Determine the (X, Y) coordinate at the center of the cell enclosing the given text.  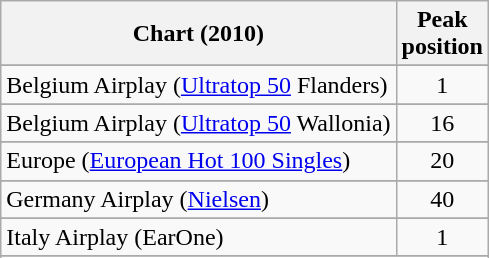
Peakposition (442, 34)
Italy Airplay (EarOne) (198, 237)
Belgium Airplay (Ultratop 50 Flanders) (198, 85)
Germany Airplay (Nielsen) (198, 199)
20 (442, 161)
40 (442, 199)
Chart (2010) (198, 34)
16 (442, 123)
Belgium Airplay (Ultratop 50 Wallonia) (198, 123)
Europe (European Hot 100 Singles) (198, 161)
